Return the [X, Y] coordinate for the center point of the cell that contains the specified text.  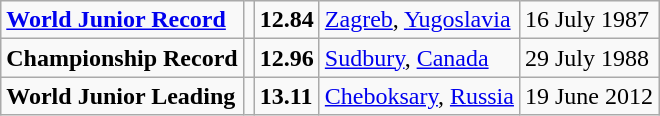
29 July 1988 [588, 58]
13.11 [286, 96]
12.84 [286, 20]
World Junior Record [122, 20]
19 June 2012 [588, 96]
Cheboksary, Russia [419, 96]
Zagreb, Yugoslavia [419, 20]
World Junior Leading [122, 96]
16 July 1987 [588, 20]
Sudbury, Canada [419, 58]
Championship Record [122, 58]
12.96 [286, 58]
